Extract the (x, y) coordinate from the center of the cell holding the provided text.  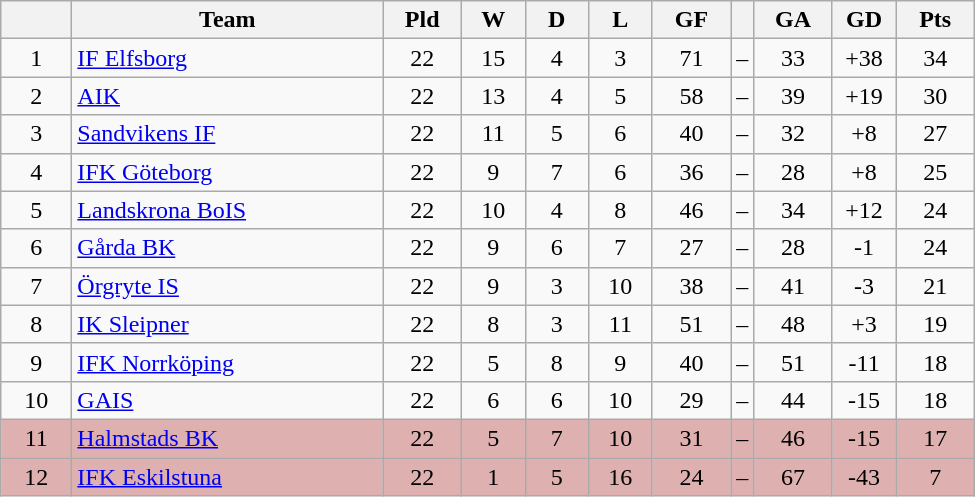
L (621, 20)
15 (493, 58)
+19 (864, 96)
38 (692, 286)
IFK Göteborg (228, 172)
-11 (864, 362)
GA (794, 20)
+12 (864, 210)
+3 (864, 324)
39 (794, 96)
IFK Norrköping (228, 362)
Gårda BK (228, 248)
GF (692, 20)
19 (936, 324)
Landskrona BoIS (228, 210)
58 (692, 96)
GAIS (228, 400)
36 (692, 172)
32 (794, 134)
21 (936, 286)
IFK Eskilstuna (228, 477)
25 (936, 172)
67 (794, 477)
41 (794, 286)
16 (621, 477)
17 (936, 438)
33 (794, 58)
GD (864, 20)
71 (692, 58)
12 (36, 477)
AIK (228, 96)
D (557, 20)
44 (794, 400)
IK Sleipner (228, 324)
31 (692, 438)
Pts (936, 20)
-1 (864, 248)
48 (794, 324)
Örgryte IS (228, 286)
W (493, 20)
Team (228, 20)
+38 (864, 58)
-43 (864, 477)
30 (936, 96)
29 (692, 400)
Sandvikens IF (228, 134)
Halmstads BK (228, 438)
Pld (422, 20)
2 (36, 96)
13 (493, 96)
IF Elfsborg (228, 58)
-3 (864, 286)
